Detect which cell encompasses the target text, then output its [x, y] center coordinate. 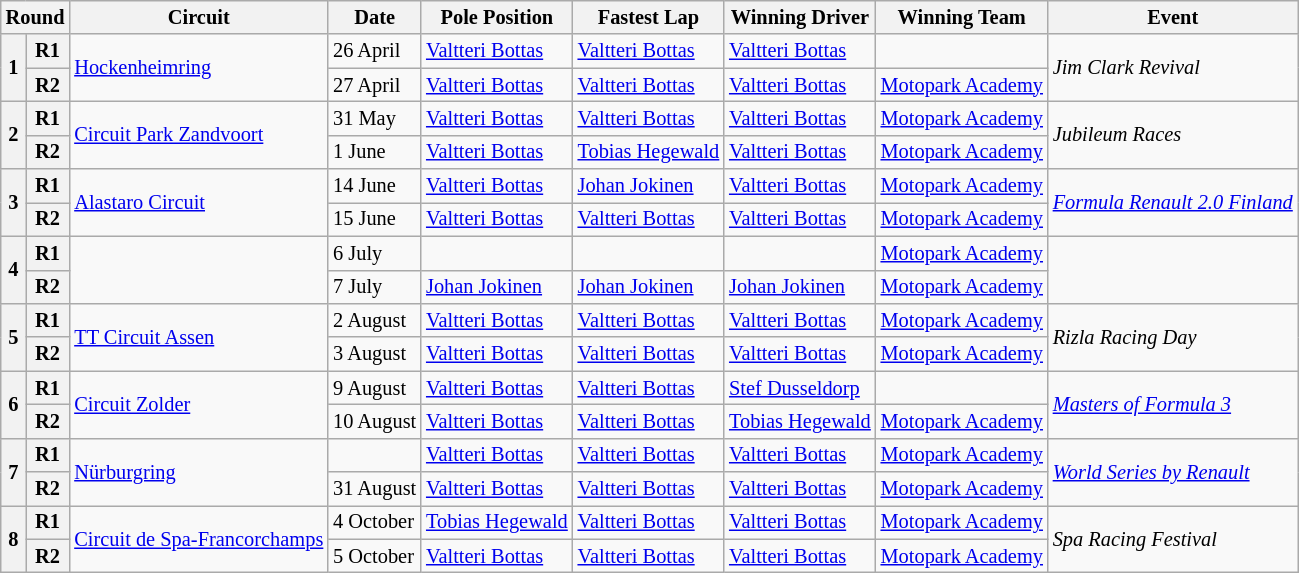
1 June [374, 152]
Winning Team [962, 17]
Round [36, 17]
Nürburgring [198, 472]
7 [14, 472]
14 June [374, 186]
1 [14, 68]
6 [14, 404]
Rizla Racing Day [1173, 336]
9 August [374, 388]
26 April [374, 51]
Fastest Lap [649, 17]
Date [374, 17]
4 October [374, 522]
Circuit Zolder [198, 404]
Winning Driver [800, 17]
3 August [374, 354]
Hockenheimring [198, 68]
15 June [374, 219]
7 July [374, 287]
Formula Renault 2.0 Finland [1173, 202]
Alastaro Circuit [198, 202]
Stef Dusseldorp [800, 388]
Jubileum Races [1173, 134]
2 August [374, 320]
Spa Racing Festival [1173, 538]
3 [14, 202]
31 May [374, 118]
4 [14, 270]
Circuit [198, 17]
8 [14, 538]
Event [1173, 17]
31 August [374, 489]
5 October [374, 556]
5 [14, 336]
TT Circuit Assen [198, 336]
Masters of Formula 3 [1173, 404]
Circuit Park Zandvoort [198, 134]
World Series by Renault [1173, 472]
27 April [374, 85]
6 July [374, 253]
Pole Position [497, 17]
10 August [374, 421]
Circuit de Spa-Francorchamps [198, 538]
2 [14, 134]
Jim Clark Revival [1173, 68]
